Detect which cell encompasses the target text, then output its [x, y] center coordinate. 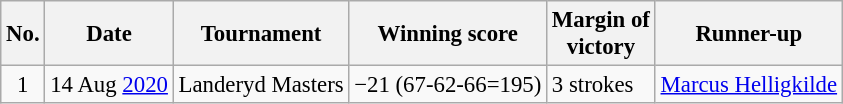
14 Aug 2020 [109, 85]
3 strokes [602, 85]
Landeryd Masters [261, 85]
Margin ofvictory [602, 34]
Date [109, 34]
Marcus Helligkilde [748, 85]
Runner-up [748, 34]
Winning score [448, 34]
Tournament [261, 34]
No. [23, 34]
−21 (67-62-66=195) [448, 85]
1 [23, 85]
